Search for the cell housing the specified text and yield its (X, Y) center coordinate. 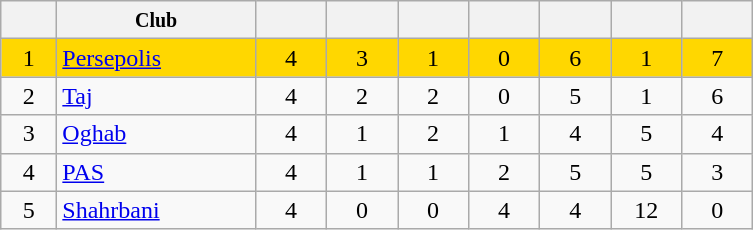
PAS (156, 172)
Persepolis (156, 58)
12 (646, 210)
7 (718, 58)
Shahrbani (156, 210)
Taj (156, 96)
Oghab (156, 134)
Club (156, 20)
